Pinpoint the cell where the given text exists, returning its (X, Y) midpoint coordinate. 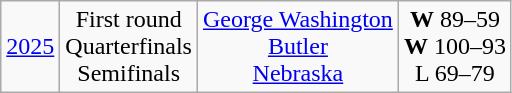
W 89–59W 100–93L 69–79 (454, 47)
2025 (30, 47)
George WashingtonButlerNebraska (298, 47)
First roundQuarterfinalsSemifinals (129, 47)
